Scan for the cell matching the given text and deliver its [X, Y] coordinate at center. 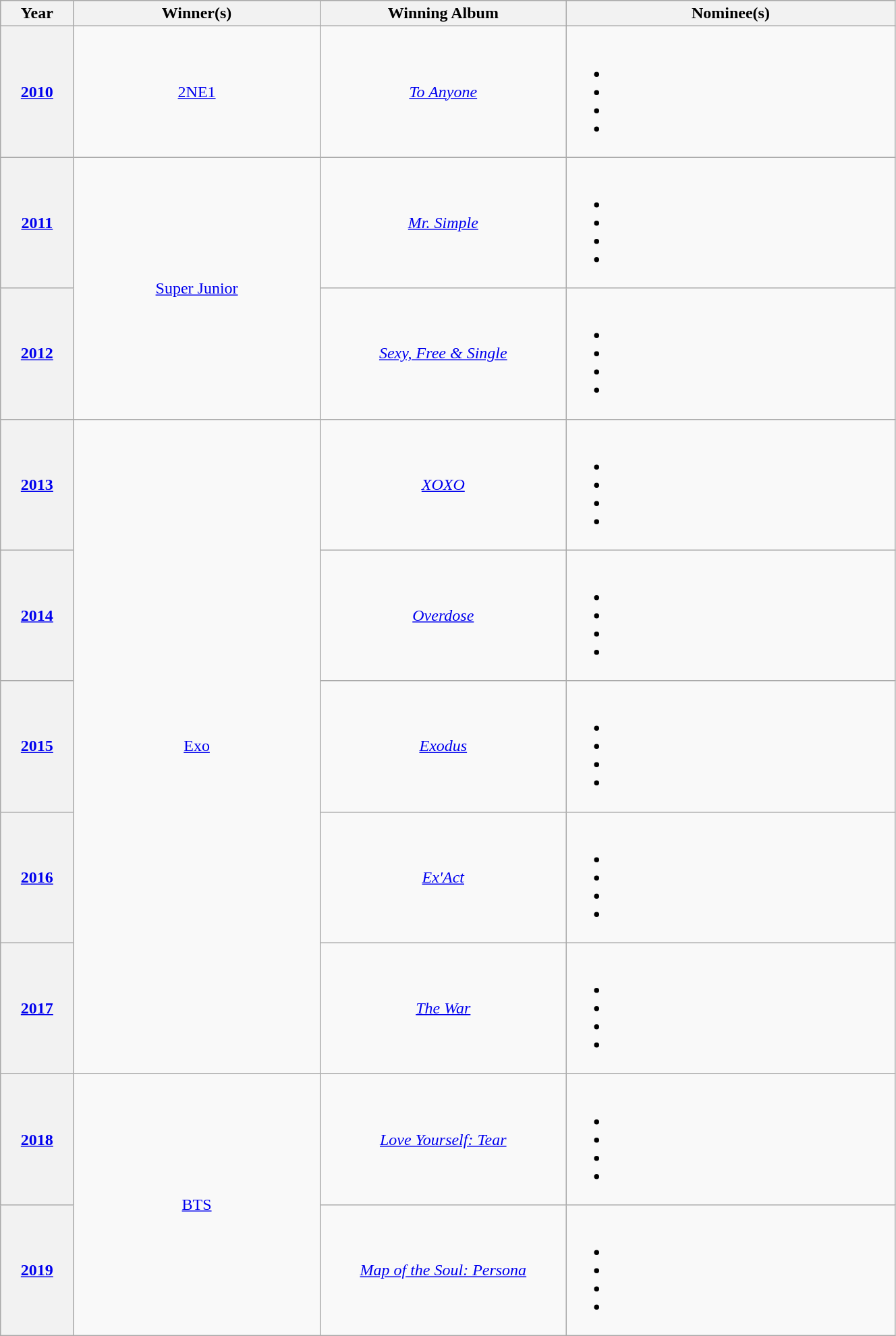
2014 [37, 615]
Winner(s) [197, 13]
2018 [37, 1139]
2017 [37, 1008]
Winning Album [443, 13]
Map of the Soul: Persona [443, 1270]
Overdose [443, 615]
The War [443, 1008]
2010 [37, 92]
2013 [37, 484]
Year [37, 13]
Exodus [443, 746]
To Anyone [443, 92]
2012 [37, 354]
Exo [197, 746]
Love Yourself: Tear [443, 1139]
Ex'Act [443, 877]
2011 [37, 223]
2016 [37, 877]
2NE1 [197, 92]
Mr. Simple [443, 223]
BTS [197, 1204]
Nominee(s) [730, 13]
Sexy, Free & Single [443, 354]
2019 [37, 1270]
2015 [37, 746]
XOXO [443, 484]
Super Junior [197, 288]
